From the cell containing the given text, extract its center point as (x, y) coordinate. 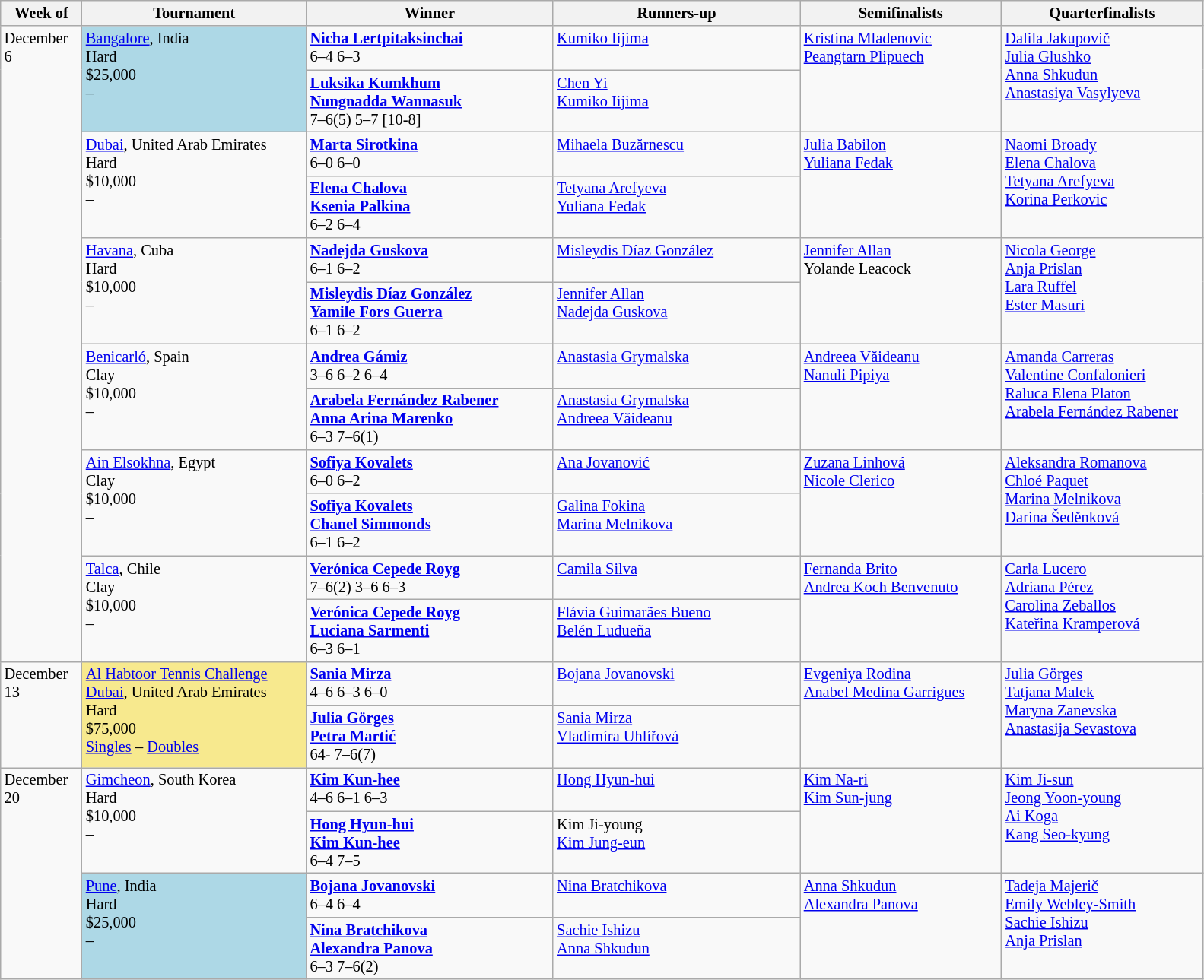
Anastasia Grymalska (677, 366)
Havana, Cuba Hard $10,000 – (195, 290)
Al Habtoor Tennis Challenge Dubai, United Arab Emirates Hard $75,000 Singles – Doubles (195, 715)
Pune, India Hard $25,000 – (195, 926)
Hong Hyun-hui Kim Kun-hee 6–4 7–5 (430, 842)
Evgeniya Rodina Anabel Medina Garrigues (901, 715)
December 20 (41, 873)
Marta Sirotkina 6–0 6–0 (430, 154)
Elena Chalova Ksenia Palkina 6–2 6–4 (430, 207)
Jennifer Allan Nadejda Guskova (677, 312)
Anastasia Grymalska Andreea Văideanu (677, 419)
Andreea Văideanu Nanuli Pipiya (901, 397)
Kim Ji-young Kim Jung-eun (677, 842)
Bangalore, India Hard $25,000 – (195, 79)
Verónica Cepede Royg Luciana Sarmenti 6–3 6–1 (430, 630)
Winner (430, 13)
Sofiya Kovalets Chanel Simmonds 6–1 6–2 (430, 525)
Semifinalists (901, 13)
Talca, Chile Clay $10,000 – (195, 608)
Hong Hyun-hui (677, 789)
Andrea Gámiz 3–6 6–2 6–4 (430, 366)
Tournament (195, 13)
Carla Lucero Adriana Pérez Carolina Zeballos Kateřina Kramperová (1103, 608)
Dalila Jakupovič Julia Glushko Anna Shkudun Anastasiya Vasylyeva (1103, 79)
Kumiko Iijima (677, 48)
Jennifer Allan Yolande Leacock (901, 290)
Misleydis Díaz González (677, 260)
December 13 (41, 715)
Ain Elsokhna, Egypt Clay $10,000 – (195, 502)
Nina Bratchikova Alexandra Panova6–3 7–6(2) (430, 948)
Zuzana Linhová Nicole Clerico (901, 502)
Gimcheon, South Korea Hard $10,000 – (195, 820)
Sofiya Kovalets 6–0 6–2 (430, 471)
Tadeja Majerič Emily Webley-Smith Sachie Ishizu Anja Prislan (1103, 926)
Week of (41, 13)
Runners-up (677, 13)
Misleydis Díaz González Yamile Fors Guerra 6–1 6–2 (430, 312)
Kim Ji-sun Jeong Yoon-young Ai Koga Kang Seo-kyung (1103, 820)
Mihaela Buzărnescu (677, 154)
Sania Mirza Vladimíra Uhlířová (677, 737)
Dubai, United Arab Emirates Hard $10,000 – (195, 184)
December 6 (41, 344)
Kristina Mladenovic Peangtarn Plipuech (901, 79)
Quarterfinalists (1103, 13)
Camila Silva (677, 578)
Julia Babilon Yuliana Fedak (901, 184)
Luksika Kumkhum Nungnadda Wannasuk 7–6(5) 5–7 [10-8] (430, 101)
Sania Mirza 4–6 6–3 6–0 (430, 683)
Benicarló, Spain Clay $10,000 – (195, 397)
Kim Kun-hee 4–6 6–1 6–3 (430, 789)
Julia Görges Tatjana Malek Maryna Zanevska Anastasija Sevastova (1103, 715)
Tetyana Arefyeva Yuliana Fedak (677, 207)
Arabela Fernández Rabener Anna Arina Marenko 6–3 7–6(1) (430, 419)
Anna Shkudun Alexandra Panova (901, 926)
Kim Na-ri Kim Sun-jung (901, 820)
Verónica Cepede Royg 7–6(2) 3–6 6–3 (430, 578)
Flávia Guimarães Bueno Belén Ludueña (677, 630)
Fernanda Brito Andrea Koch Benvenuto (901, 608)
Aleksandra Romanova Chloé Paquet Marina Melnikova Darina Šeděnková (1103, 502)
Naomi Broady Elena Chalova Tetyana Arefyeva Korina Perkovic (1103, 184)
Nadejda Guskova 6–1 6–2 (430, 260)
Bojana Jovanovski 6–4 6–4 (430, 895)
Nicola George Anja Prislan Lara Ruffel Ester Masuri (1103, 290)
Amanda Carreras Valentine Confalonieri Raluca Elena Platon Arabela Fernández Rabener (1103, 397)
Bojana Jovanovski (677, 683)
Chen Yi Kumiko Iijima (677, 101)
Sachie Ishizu Anna Shkudun (677, 948)
Nina Bratchikova (677, 895)
Julia Görges Petra Martić 64- 7–6(7) (430, 737)
Nicha Lertpitaksinchai 6–4 6–3 (430, 48)
Galina Fokina Marina Melnikova (677, 525)
Ana Jovanović (677, 471)
